Provide the (X, Y) coordinate of the cell's center where the given text is located.  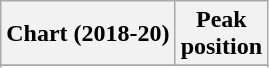
Chart (2018-20) (88, 34)
Peak position (221, 34)
